Provide the [x, y] coordinate of the cell's center where the given text is located.  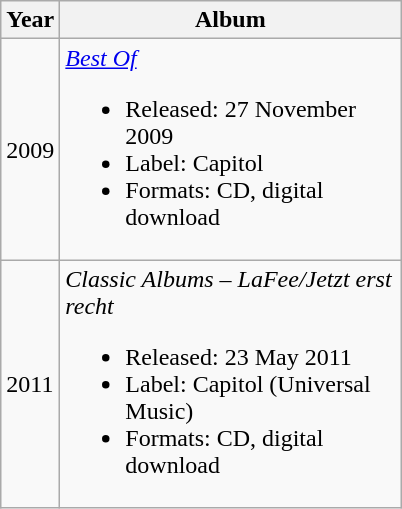
2011 [30, 384]
Year [30, 20]
Best OfReleased: 27 November 2009Label: CapitolFormats: CD, digital download [230, 150]
Album [230, 20]
2009 [30, 150]
Classic Albums – LaFee/Jetzt erst rechtReleased: 23 May 2011Label: Capitol (Universal Music)Formats: CD, digital download [230, 384]
